Determine the (x, y) coordinate at the center of the cell enclosing the given text.  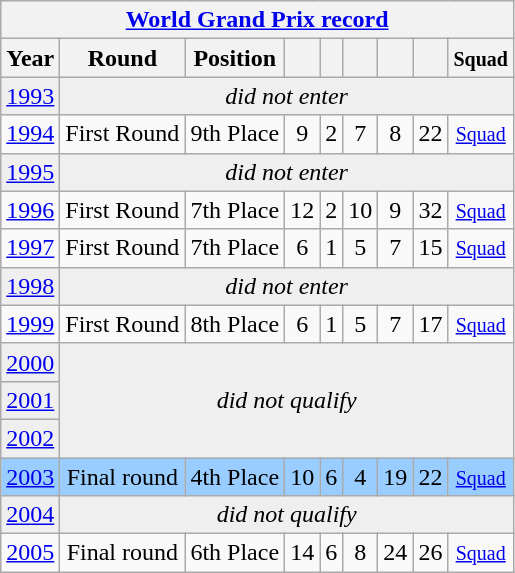
4 (360, 477)
26 (430, 553)
2002 (30, 438)
15 (430, 248)
1995 (30, 172)
1996 (30, 210)
2005 (30, 553)
17 (430, 324)
2003 (30, 477)
1999 (30, 324)
6th Place (235, 553)
2004 (30, 515)
1998 (30, 286)
1997 (30, 248)
9th Place (235, 134)
24 (396, 553)
World Grand Prix record (258, 20)
Position (235, 58)
2000 (30, 362)
4th Place (235, 477)
19 (396, 477)
32 (430, 210)
Year (30, 58)
1994 (30, 134)
14 (302, 553)
Round (122, 58)
1993 (30, 96)
8th Place (235, 324)
12 (302, 210)
2001 (30, 400)
